Determine the (X, Y) coordinate at the center of the cell enclosing the given text.  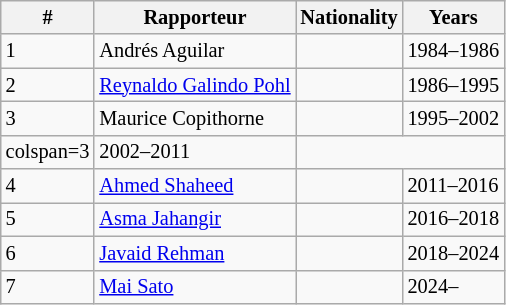
Rapporteur (194, 17)
Mai Sato (194, 287)
Andrés Aguilar (194, 51)
# (48, 17)
3 (48, 118)
2024– (454, 287)
2011–2016 (454, 186)
1984–1986 (454, 51)
Javaid Rehman (194, 253)
Asma Jahangir (194, 219)
1 (48, 51)
1986–1995 (454, 85)
2018–2024 (454, 253)
Ahmed Shaheed (194, 186)
4 (48, 186)
Nationality (350, 17)
Maurice Copithorne (194, 118)
2016–2018 (454, 219)
6 (48, 253)
7 (48, 287)
2002–2011 (194, 152)
5 (48, 219)
Reynaldo Galindo Pohl (194, 85)
Years (454, 17)
1995–2002 (454, 118)
colspan=3 (48, 152)
2 (48, 85)
